Pinpoint the cell where the given text exists, returning its (X, Y) midpoint coordinate. 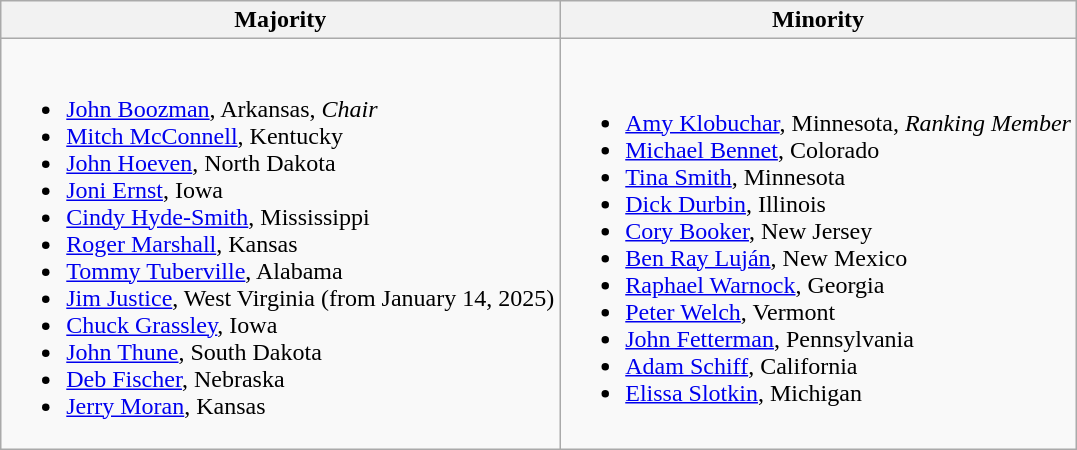
Minority (818, 20)
Majority (280, 20)
